Scan for the cell matching the given text and deliver its (x, y) coordinate at center. 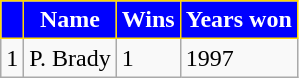
Name (70, 20)
1997 (238, 58)
P. Brady (70, 58)
Years won (238, 20)
Wins (148, 20)
